Provide the (x, y) coordinate of the cell's center where the given text is located.  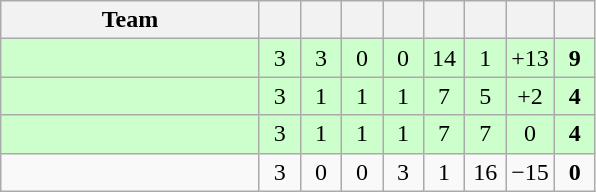
9 (574, 58)
14 (444, 58)
16 (486, 172)
+2 (530, 96)
+13 (530, 58)
Team (130, 20)
5 (486, 96)
−15 (530, 172)
